For the text-containing cell, return its midpoint in (X, Y) coordinate format. 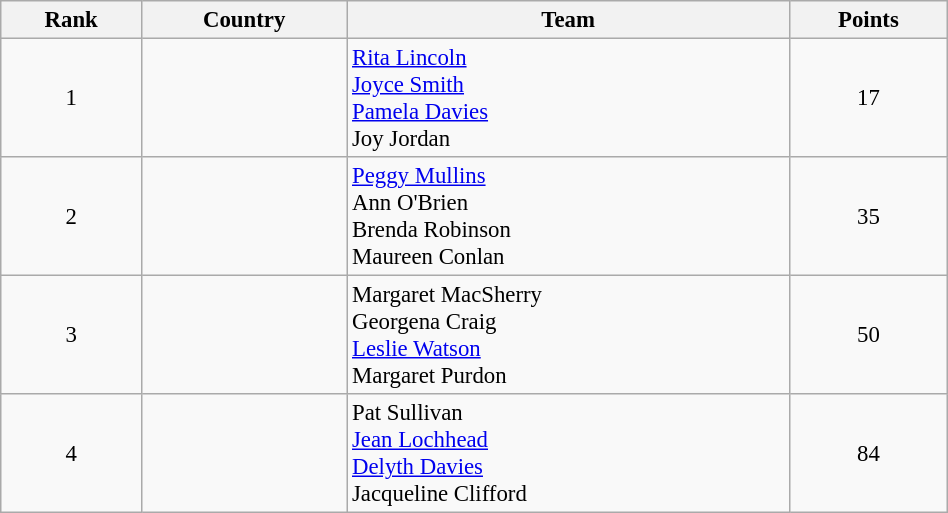
2 (72, 216)
Points (869, 20)
Country (244, 20)
4 (72, 454)
Rita LincolnJoyce SmithPamela DaviesJoy Jordan (568, 98)
Peggy MullinsAnn O'BrienBrenda RobinsonMaureen Conlan (568, 216)
Pat SullivanJean LochheadDelyth DaviesJacqueline Clifford (568, 454)
Margaret MacSherryGeorgena CraigLeslie WatsonMargaret Purdon (568, 336)
1 (72, 98)
17 (869, 98)
50 (869, 336)
84 (869, 454)
Team (568, 20)
3 (72, 336)
Rank (72, 20)
35 (869, 216)
